From the cell containing the given text, extract its center point as [X, Y] coordinate. 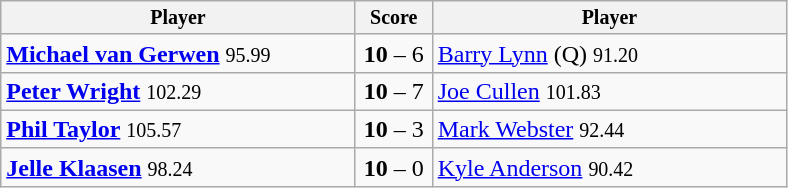
Phil Taylor 105.57 [178, 129]
Michael van Gerwen 95.99 [178, 53]
Peter Wright 102.29 [178, 91]
10 – 6 [394, 53]
10 – 3 [394, 129]
10 – 0 [394, 167]
Mark Webster 92.44 [609, 129]
Score [394, 18]
10 – 7 [394, 91]
Barry Lynn (Q) 91.20 [609, 53]
Kyle Anderson 90.42 [609, 167]
Joe Cullen 101.83 [609, 91]
Jelle Klaasen 98.24 [178, 167]
